Find where the given text appears and provide that cell's center as (x, y) coordinate. 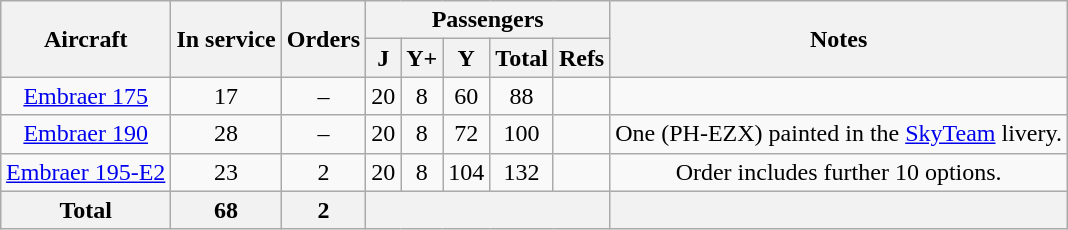
28 (226, 134)
68 (226, 210)
100 (522, 134)
Y+ (422, 58)
132 (522, 172)
Order includes further 10 options. (839, 172)
23 (226, 172)
Passengers (488, 20)
88 (522, 96)
72 (466, 134)
J (384, 58)
Aircraft (86, 39)
Y (466, 58)
Embraer 175 (86, 96)
104 (466, 172)
17 (226, 96)
Refs (581, 58)
Notes (839, 39)
One (PH-EZX) painted in the SkyTeam livery. (839, 134)
In service (226, 39)
Embraer 190 (86, 134)
60 (466, 96)
Embraer 195-E2 (86, 172)
Orders (323, 39)
